Return (x, y) of the center of cell containing provided text 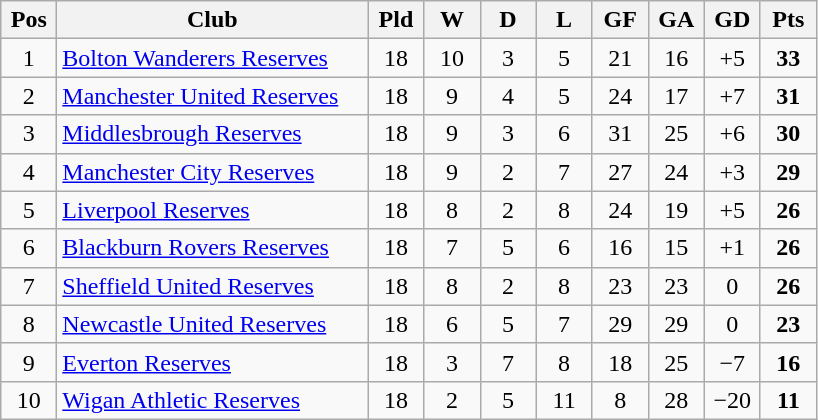
Wigan Athletic Reserves (212, 400)
+1 (732, 248)
Bolton Wanderers Reserves (212, 58)
+6 (732, 134)
Blackburn Rovers Reserves (212, 248)
19 (676, 210)
D (508, 20)
−7 (732, 362)
GD (732, 20)
33 (788, 58)
1 (29, 58)
Middlesbrough Reserves (212, 134)
Manchester City Reserves (212, 172)
Manchester United Reserves (212, 96)
Newcastle United Reserves (212, 324)
27 (620, 172)
W (452, 20)
−20 (732, 400)
+7 (732, 96)
Everton Reserves (212, 362)
28 (676, 400)
Sheffield United Reserves (212, 286)
15 (676, 248)
30 (788, 134)
Pts (788, 20)
Pld (396, 20)
GF (620, 20)
GA (676, 20)
+3 (732, 172)
21 (620, 58)
Pos (29, 20)
Liverpool Reserves (212, 210)
17 (676, 96)
L (564, 20)
Club (212, 20)
